Search for the cell housing the specified text and yield its (x, y) center coordinate. 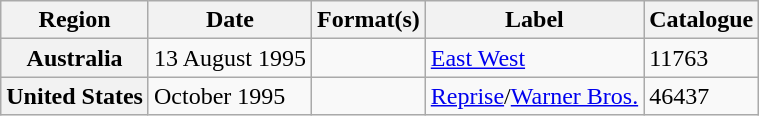
Reprise/Warner Bros. (534, 96)
October 1995 (230, 96)
46437 (702, 96)
13 August 1995 (230, 58)
11763 (702, 58)
East West (534, 58)
Australia (75, 58)
Catalogue (702, 20)
Date (230, 20)
Region (75, 20)
Label (534, 20)
United States (75, 96)
Format(s) (369, 20)
